Locate the cell with the specified text and output its [X, Y] center coordinate. 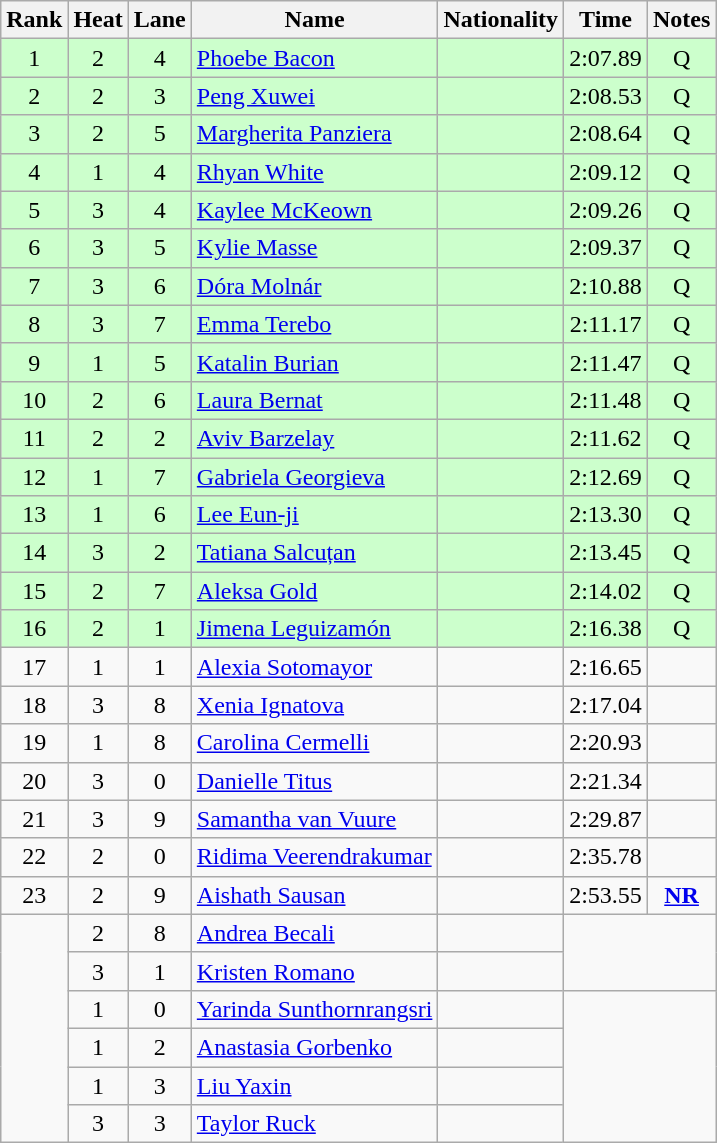
Kylie Masse [314, 248]
Aviv Barzelay [314, 438]
19 [34, 743]
Notes [681, 20]
Xenia Ignatova [314, 705]
2:16.65 [606, 667]
16 [34, 629]
2:09.37 [606, 248]
2:35.78 [606, 857]
2:13.45 [606, 553]
17 [34, 667]
Samantha van Vuure [314, 819]
Jimena Leguizamón [314, 629]
2:20.93 [606, 743]
2:08.64 [606, 134]
12 [34, 477]
Lee Eun-ji [314, 515]
14 [34, 553]
2:12.69 [606, 477]
Aleksa Gold [314, 591]
Heat [98, 20]
15 [34, 591]
Peng Xuwei [314, 96]
Gabriela Georgieva [314, 477]
Alexia Sotomayor [314, 667]
2:10.88 [606, 286]
2:09.12 [606, 172]
Carolina Cermelli [314, 743]
11 [34, 438]
Taylor Ruck [314, 1124]
Emma Terebo [314, 324]
2:11.17 [606, 324]
Danielle Titus [314, 781]
Liu Yaxin [314, 1085]
20 [34, 781]
21 [34, 819]
Anastasia Gorbenko [314, 1047]
2:09.26 [606, 210]
2:11.47 [606, 362]
2:29.87 [606, 819]
Rhyan White [314, 172]
Dóra Molnár [314, 286]
Name [314, 20]
Margherita Panziera [314, 134]
Nationality [501, 20]
Kaylee McKeown [314, 210]
Lane [160, 20]
Andrea Becali [314, 933]
13 [34, 515]
Ridima Veerendrakumar [314, 857]
2:16.38 [606, 629]
2:11.48 [606, 400]
Aishath Sausan [314, 895]
23 [34, 895]
2:53.55 [606, 895]
Kristen Romano [314, 971]
2:21.34 [606, 781]
2:14.02 [606, 591]
Yarinda Sunthornrangsri [314, 1009]
Laura Bernat [314, 400]
Time [606, 20]
2:13.30 [606, 515]
2:17.04 [606, 705]
Phoebe Bacon [314, 58]
Katalin Burian [314, 362]
2:11.62 [606, 438]
10 [34, 400]
2:07.89 [606, 58]
2:08.53 [606, 96]
NR [681, 895]
Rank [34, 20]
Tatiana Salcuțan [314, 553]
18 [34, 705]
22 [34, 857]
